Identify which cell holds the provided text, then report its (x, y) central coordinate. 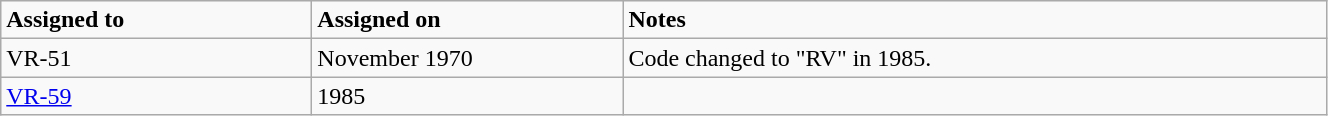
1985 (468, 96)
VR-51 (156, 58)
November 1970 (468, 58)
Assigned on (468, 20)
Code changed to "RV" in 1985. (975, 58)
VR-59 (156, 96)
Assigned to (156, 20)
Notes (975, 20)
